Output the (X, Y) coordinate of the center of the cell containing the given text.  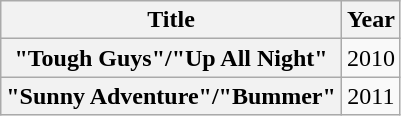
2010 (370, 58)
"Tough Guys"/"Up All Night" (172, 58)
2011 (370, 96)
"Sunny Adventure"/"Bummer" (172, 96)
Title (172, 20)
Year (370, 20)
